Find where the given text appears and provide that cell's center as (X, Y) coordinate. 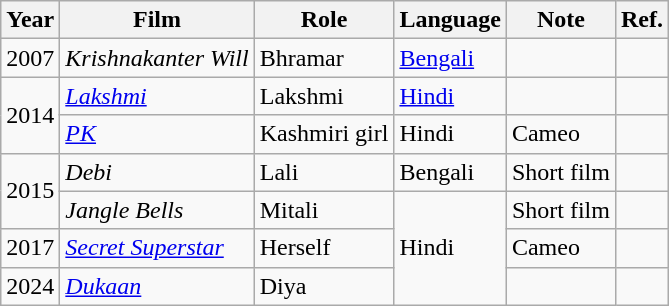
Dukaan (157, 286)
Role (324, 20)
Lali (324, 172)
Herself (324, 248)
Language (450, 20)
2017 (30, 248)
Film (157, 20)
Mitali (324, 210)
Note (560, 20)
PK (157, 134)
2007 (30, 58)
Diya (324, 286)
2015 (30, 191)
Krishnakanter Will (157, 58)
2024 (30, 286)
Year (30, 20)
2014 (30, 115)
Kashmiri girl (324, 134)
Ref. (642, 20)
Jangle Bells (157, 210)
Secret Superstar (157, 248)
Bhramar (324, 58)
Debi (157, 172)
